Capture the cell that displays the provided text and extract its (X, Y) central coordinate. 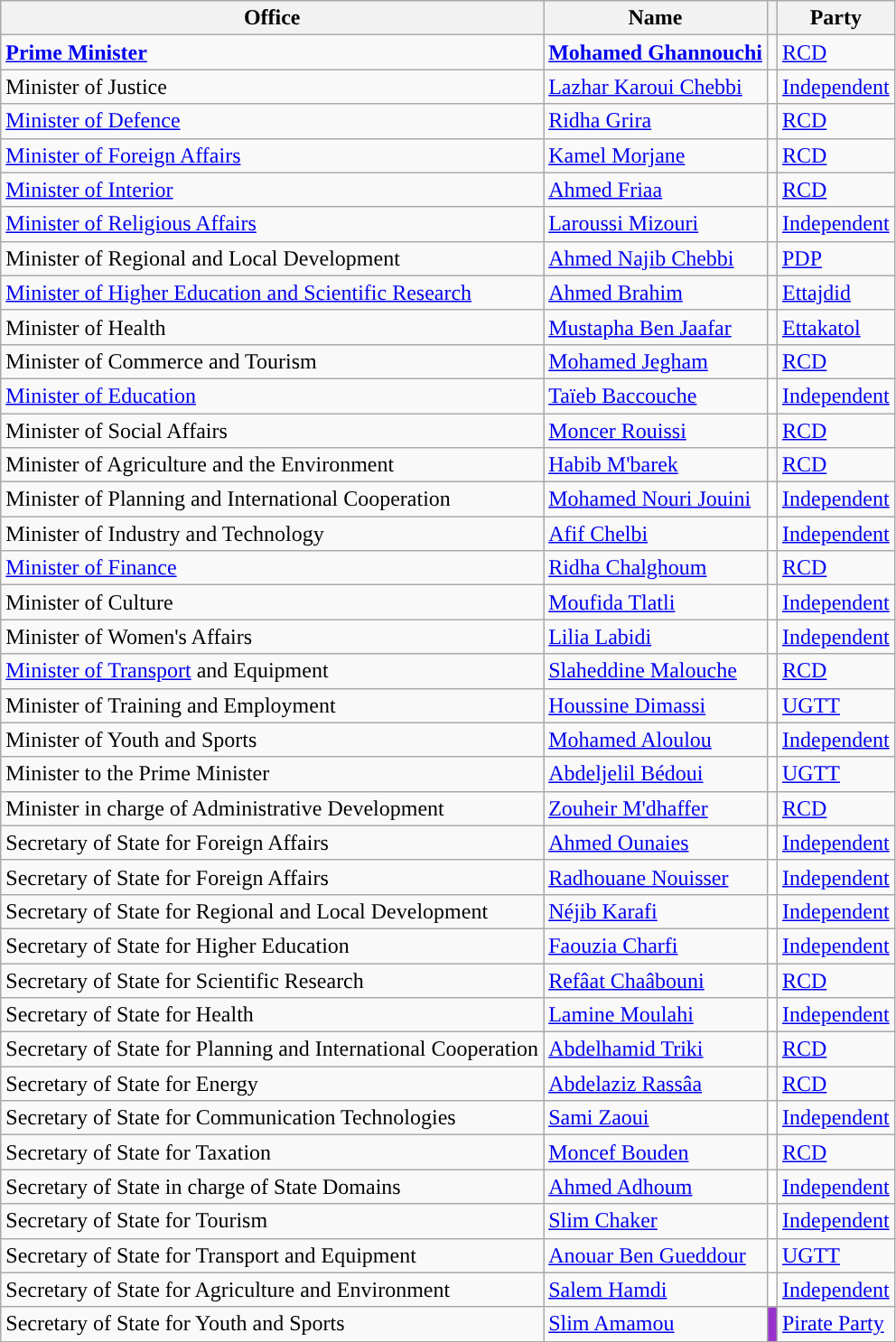
Abdeljelil Bédoui (656, 774)
Minister of Justice (273, 87)
Minister of Social Affairs (273, 431)
Mustapha Ben Jaafar (656, 327)
Néjib Karafi (656, 911)
Mohamed Nouri Jouini (656, 499)
Faouzia Charfi (656, 946)
Slim Chaker (656, 1221)
Office (273, 18)
Secretary of State for Health (273, 1015)
Refâat Chaâbouni (656, 980)
Prime Minister (273, 52)
Ahmed Friaa (656, 190)
Minister to the Prime Minister (273, 774)
Minister of Higher Education and Scientific Research (273, 293)
Taïeb Baccouche (656, 396)
Slim Amamou (656, 1324)
Secretary of State for Regional and Local Development (273, 911)
Pirate Party (835, 1324)
Habib M'barek (656, 465)
Minister of Religious Affairs (273, 224)
Sami Zaoui (656, 1118)
Ahmed Najib Chebbi (656, 258)
Abdelaziz Rassâa (656, 1084)
Moncef Bouden (656, 1152)
Ahmed Brahim (656, 293)
Ahmed Ounaies (656, 843)
Minister of Industry and Technology (273, 534)
Minister of Foreign Affairs (273, 155)
Slaheddine Malouche (656, 671)
Laroussi Mizouri (656, 224)
Moncer Rouissi (656, 431)
Secretary of State for Communication Technologies (273, 1118)
Minister of Health (273, 327)
Mohamed Ghannouchi (656, 52)
Minister of Youth and Sports (273, 740)
Minister of Finance (273, 568)
Minister in charge of Administrative Development (273, 808)
Secretary of State for Energy (273, 1084)
Minister of Women's Affairs (273, 637)
Ettakatol (835, 327)
Salem Hamdi (656, 1290)
Minister of Training and Employment (273, 705)
Secretary of State for Scientific Research (273, 980)
Secretary of State for Youth and Sports (273, 1324)
Ridha Chalghoum (656, 568)
Minister of Commerce and Tourism (273, 361)
Name (656, 18)
Zouheir M'dhaffer (656, 808)
Secretary of State in charge of State Domains (273, 1187)
Ettajdid (835, 293)
Afif Chelbi (656, 534)
Minister of Transport and Equipment (273, 671)
Party (835, 18)
Moufida Tlatli (656, 602)
Secretary of State for Planning and International Cooperation (273, 1049)
Secretary of State for Agriculture and Environment (273, 1290)
Minister of Interior (273, 190)
Lilia Labidi (656, 637)
Houssine Dimassi (656, 705)
Secretary of State for Transport and Equipment (273, 1255)
Abdelhamid Triki (656, 1049)
Minister of Defence (273, 121)
Secretary of State for Taxation (273, 1152)
Minister of Culture (273, 602)
Minister of Agriculture and the Environment (273, 465)
Ahmed Adhoum (656, 1187)
PDP (835, 258)
Minister of Planning and International Cooperation (273, 499)
Lamine Moulahi (656, 1015)
Lazhar Karoui Chebbi (656, 87)
Kamel Morjane (656, 155)
Ridha Grira (656, 121)
Mohamed Jegham (656, 361)
Secretary of State for Tourism (273, 1221)
Radhouane Nouisser (656, 877)
Mohamed Aloulou (656, 740)
Minister of Education (273, 396)
Minister of Regional and Local Development (273, 258)
Anouar Ben Gueddour (656, 1255)
Secretary of State for Higher Education (273, 946)
